Search for the cell housing the specified text and yield its [x, y] center coordinate. 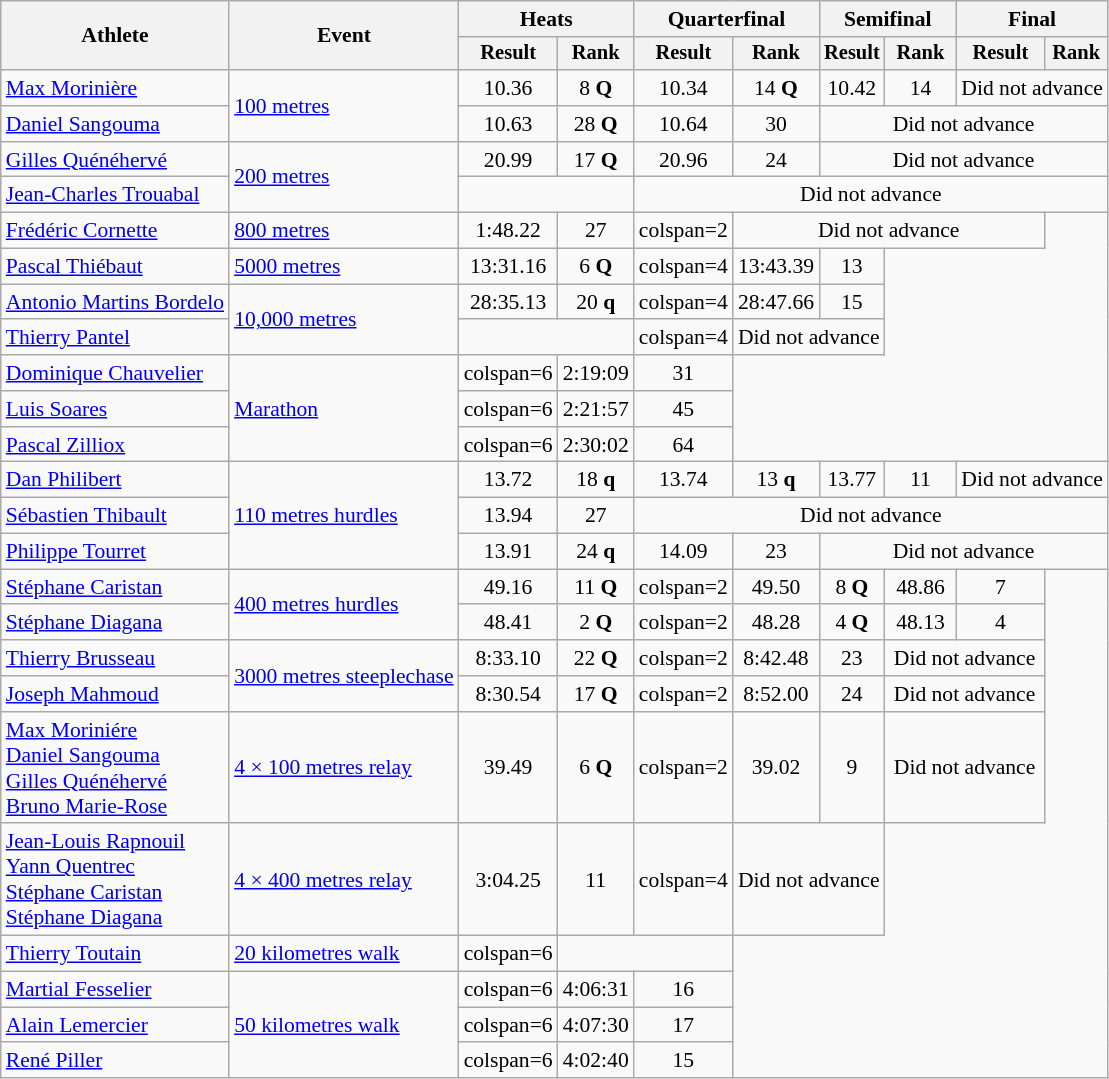
3:04.25 [508, 880]
5000 metres [344, 267]
4 [1000, 623]
13.72 [508, 480]
20 q [596, 302]
800 metres [344, 231]
45 [684, 409]
Athlete [115, 36]
Pascal Zilliox [115, 445]
48.28 [776, 623]
Thierry Brusseau [115, 658]
2 Q [596, 623]
8:33.10 [508, 658]
Dominique Chauvelier [115, 373]
9 [852, 768]
10,000 metres [344, 320]
11 Q [596, 587]
8:42.48 [776, 658]
4 × 400 metres relay [344, 880]
4:02:40 [596, 1061]
48.41 [508, 623]
Thierry Pantel [115, 338]
49.50 [776, 587]
110 metres hurdles [344, 516]
28:47.66 [776, 302]
Heats [546, 19]
1:48.22 [508, 231]
2:19:09 [596, 373]
Dan Philibert [115, 480]
4 × 100 metres relay [344, 768]
Jean-Louis RapnouilYann QuentrecStéphane CaristanStéphane Diagana [115, 880]
Jean-Charles Trouabal [115, 195]
50 kilometres walk [344, 1026]
13:43.39 [776, 267]
48.86 [921, 587]
Daniel Sangouma [115, 124]
Philippe Tourret [115, 552]
Alain Lemercier [115, 1025]
20.99 [508, 160]
17 [684, 1025]
Quarterfinal [726, 19]
Max MoriniéreDaniel SangoumaGilles QuénéhervéBruno Marie-Rose [115, 768]
22 Q [596, 658]
Thierry Toutain [115, 954]
Luis Soares [115, 409]
18 q [596, 480]
200 metres [344, 178]
31 [684, 373]
Stéphane Diagana [115, 623]
10.42 [852, 88]
Martial Fesselier [115, 990]
48.13 [921, 623]
Joseph Mahmoud [115, 694]
10.34 [684, 88]
8:30.54 [508, 694]
Sébastien Thibault [115, 516]
Marathon [344, 408]
100 metres [344, 106]
14 Q [776, 88]
16 [684, 990]
10.63 [508, 124]
Max Morinière [115, 88]
10.36 [508, 88]
3000 metres steeplechase [344, 676]
Semifinal [888, 19]
13 q [776, 480]
Pascal Thiébaut [115, 267]
2:21:57 [596, 409]
39.02 [776, 768]
39.49 [508, 768]
10.64 [684, 124]
Gilles Quénéhervé [115, 160]
30 [776, 124]
Antonio Martins Bordelo [115, 302]
Frédéric Cornette [115, 231]
4:06:31 [596, 990]
24 q [596, 552]
8:52.00 [776, 694]
20.96 [684, 160]
Final [1032, 19]
4:07:30 [596, 1025]
64 [684, 445]
7 [1000, 587]
28 Q [596, 124]
13.94 [508, 516]
2:30:02 [596, 445]
28:35.13 [508, 302]
20 kilometres walk [344, 954]
Stéphane Caristan [115, 587]
14.09 [684, 552]
49.16 [508, 587]
14 [921, 88]
13.74 [684, 480]
13.77 [852, 480]
Event [344, 36]
13:31.16 [508, 267]
René Piller [115, 1061]
13 [852, 267]
13.91 [508, 552]
4 Q [852, 623]
400 metres hurdles [344, 604]
